Pinpoint the cell where the given text exists, returning its [X, Y] midpoint coordinate. 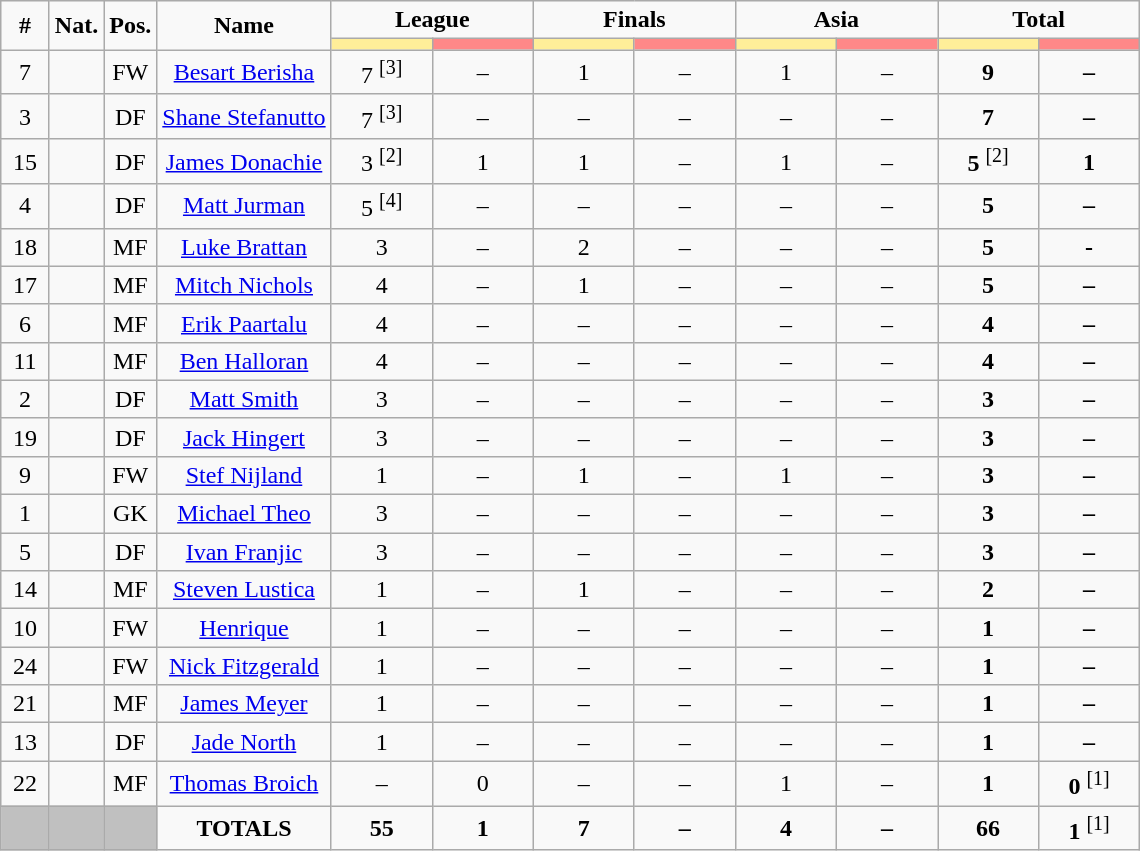
James Meyer [244, 704]
Jack Hingert [244, 437]
Steven Lustica [244, 590]
Thomas Broich [244, 784]
21 [26, 704]
14 [26, 590]
Mitch Nichols [244, 285]
6 [26, 323]
Ivan Franjic [244, 552]
Shane Stefanutto [244, 116]
13 [26, 742]
15 [26, 162]
Michael Theo [244, 514]
10 [26, 628]
19 [26, 437]
James Donachie [244, 162]
Jade North [244, 742]
Matt Smith [244, 399]
Total [1039, 20]
Pos. [130, 26]
22 [26, 784]
Ben Halloran [244, 361]
Stef Nijland [244, 475]
0 [482, 784]
5 [4] [382, 206]
Henrique [244, 628]
17 [26, 285]
Finals [634, 20]
Matt Jurman [244, 206]
Luke Brattan [244, 247]
24 [26, 666]
Erik Paartalu [244, 323]
66 [988, 828]
GK [130, 514]
3 [2] [382, 162]
1 [1] [1090, 828]
Nick Fitzgerald [244, 666]
# [26, 26]
11 [26, 361]
Nat. [76, 26]
TOTALS [244, 828]
5 [2] [988, 162]
League [432, 20]
0 [1] [1090, 784]
Besart Berisha [244, 72]
55 [382, 828]
Asia [836, 20]
Name [244, 26]
18 [26, 247]
- [1090, 247]
